From the cell containing the given text, extract its center point as (x, y) coordinate. 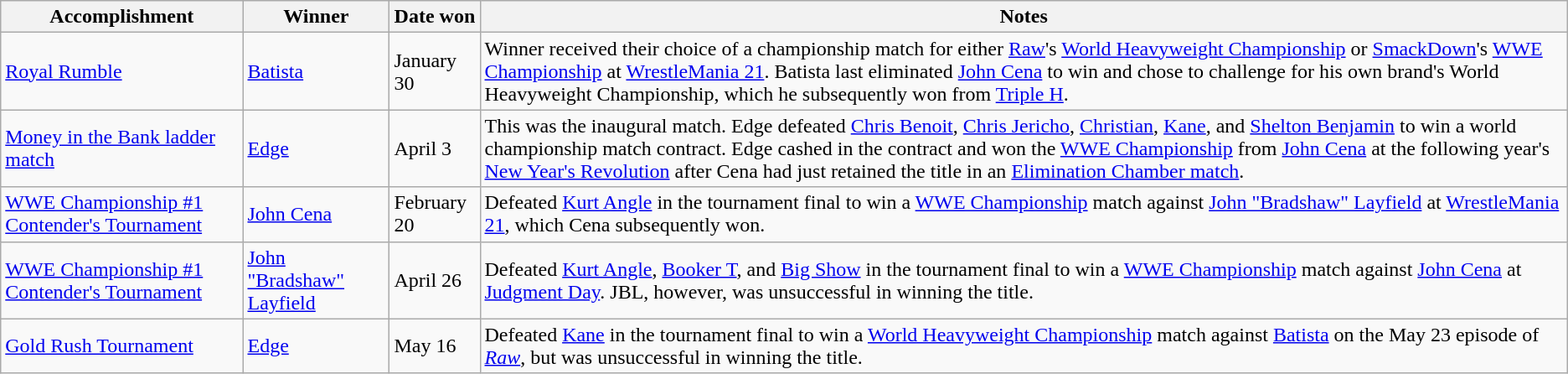
Gold Rush Tournament (122, 345)
Date won (435, 17)
April 26 (435, 280)
January 30 (435, 71)
Accomplishment (122, 17)
Batista (317, 71)
Notes (1024, 17)
John Cena (317, 215)
Winner (317, 17)
April 3 (435, 148)
Money in the Bank ladder match (122, 148)
February 20 (435, 215)
John "Bradshaw" Layfield (317, 280)
May 16 (435, 345)
Royal Rumble (122, 71)
